Find where the given text appears and provide that cell's center as (X, Y) coordinate. 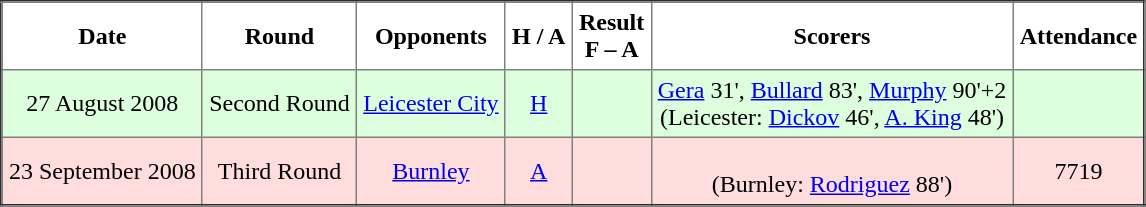
Third Round (279, 171)
Attendance (1079, 36)
7719 (1079, 171)
Gera 31', Bullard 83', Murphy 90'+2(Leicester: Dickov 46', A. King 48') (832, 104)
H / A (538, 36)
Date (102, 36)
ResultF – A (612, 36)
23 September 2008 (102, 171)
Opponents (432, 36)
Scorers (832, 36)
(Burnley: Rodriguez 88') (832, 171)
Round (279, 36)
Second Round (279, 104)
H (538, 104)
27 August 2008 (102, 104)
Burnley (432, 171)
Leicester City (432, 104)
A (538, 171)
